Capture the cell that displays the provided text and extract its (x, y) central coordinate. 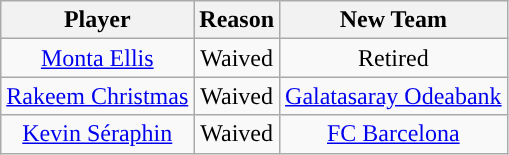
Reason (237, 20)
FC Barcelona (394, 134)
Monta Ellis (98, 58)
Galatasaray Odeabank (394, 96)
Player (98, 20)
Rakeem Christmas (98, 96)
Kevin Séraphin (98, 134)
Retired (394, 58)
New Team (394, 20)
